Find where the given text appears and provide that cell's center as [X, Y] coordinate. 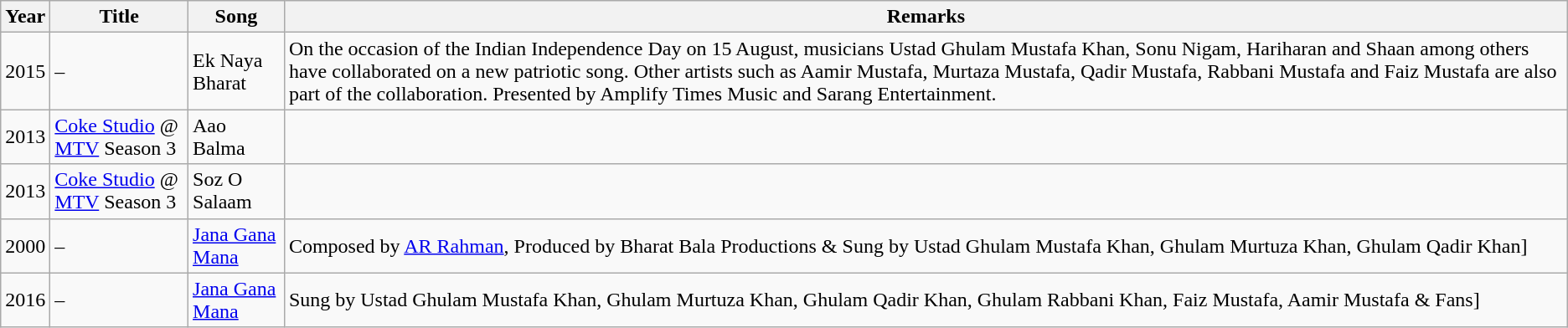
Title [119, 17]
Sung by Ustad Ghulam Mustafa Khan, Ghulam Murtuza Khan, Ghulam Qadir Khan, Ghulam Rabbani Khan, Faiz Mustafa, Aamir Mustafa & Fans] [926, 300]
2000 [25, 246]
Aao Balma [236, 137]
2016 [25, 300]
Composed by AR Rahman, Produced by Bharat Bala Productions & Sung by Ustad Ghulam Mustafa Khan, Ghulam Murtuza Khan, Ghulam Qadir Khan] [926, 246]
Ek Naya Bharat [236, 71]
2015 [25, 71]
Soz O Salaam [236, 191]
Year [25, 17]
Song [236, 17]
Remarks [926, 17]
